Output the [x, y] coordinate of the center of the cell containing the given text.  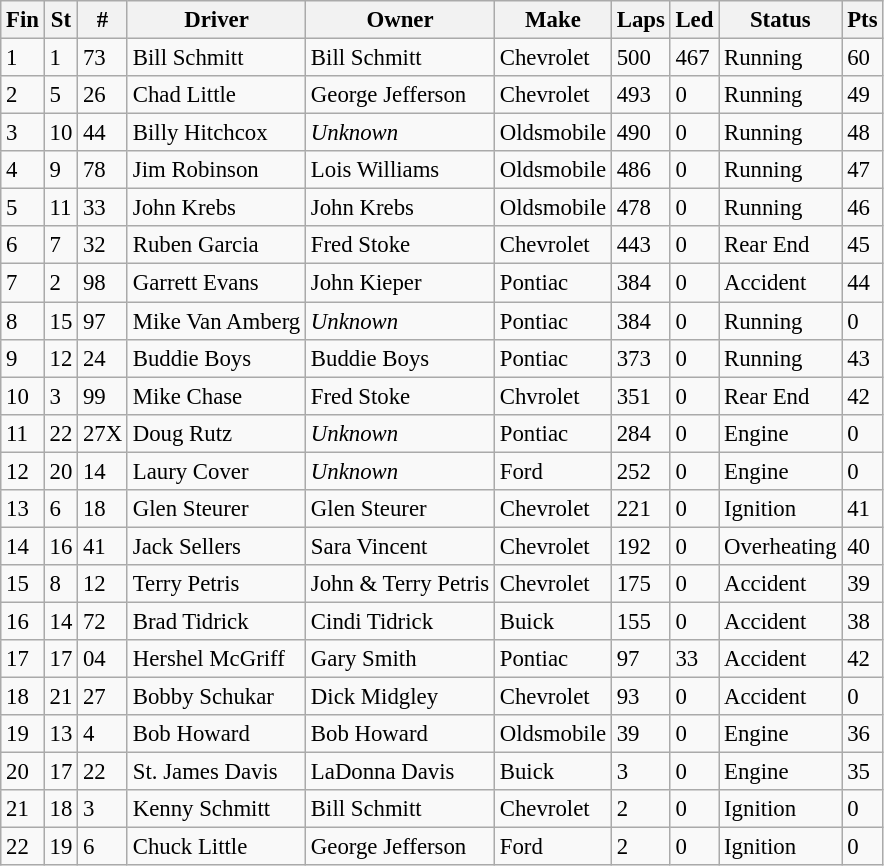
46 [862, 208]
478 [640, 208]
Chuck Little [216, 847]
32 [103, 245]
Brad Tidrick [216, 621]
49 [862, 95]
Kenny Schmitt [216, 809]
24 [103, 358]
Overheating [780, 546]
Pts [862, 20]
35 [862, 772]
40 [862, 546]
Billy Hitchcox [216, 133]
284 [640, 433]
43 [862, 358]
# [103, 20]
St [60, 20]
04 [103, 659]
27X [103, 433]
Fin [23, 20]
John Kieper [400, 283]
73 [103, 58]
47 [862, 170]
Jim Robinson [216, 170]
252 [640, 471]
38 [862, 621]
Sara Vincent [400, 546]
467 [694, 58]
27 [103, 697]
493 [640, 95]
Owner [400, 20]
Cindi Tidrick [400, 621]
Garrett Evans [216, 283]
Terry Petris [216, 584]
Laps [640, 20]
98 [103, 283]
Make [552, 20]
Laury Cover [216, 471]
St. James Davis [216, 772]
Mike Chase [216, 396]
Lois Williams [400, 170]
Gary Smith [400, 659]
221 [640, 509]
351 [640, 396]
78 [103, 170]
26 [103, 95]
John & Terry Petris [400, 584]
192 [640, 546]
486 [640, 170]
Bobby Schukar [216, 697]
175 [640, 584]
Hershel McGriff [216, 659]
155 [640, 621]
373 [640, 358]
99 [103, 396]
Driver [216, 20]
Mike Van Amberg [216, 321]
93 [640, 697]
443 [640, 245]
Jack Sellers [216, 546]
Ruben Garcia [216, 245]
Led [694, 20]
LaDonna Davis [400, 772]
60 [862, 58]
45 [862, 245]
Status [780, 20]
490 [640, 133]
500 [640, 58]
72 [103, 621]
Doug Rutz [216, 433]
48 [862, 133]
36 [862, 734]
Dick Midgley [400, 697]
Chad Little [216, 95]
Chvrolet [552, 396]
